Locate the cell with the specified text and output its [x, y] center coordinate. 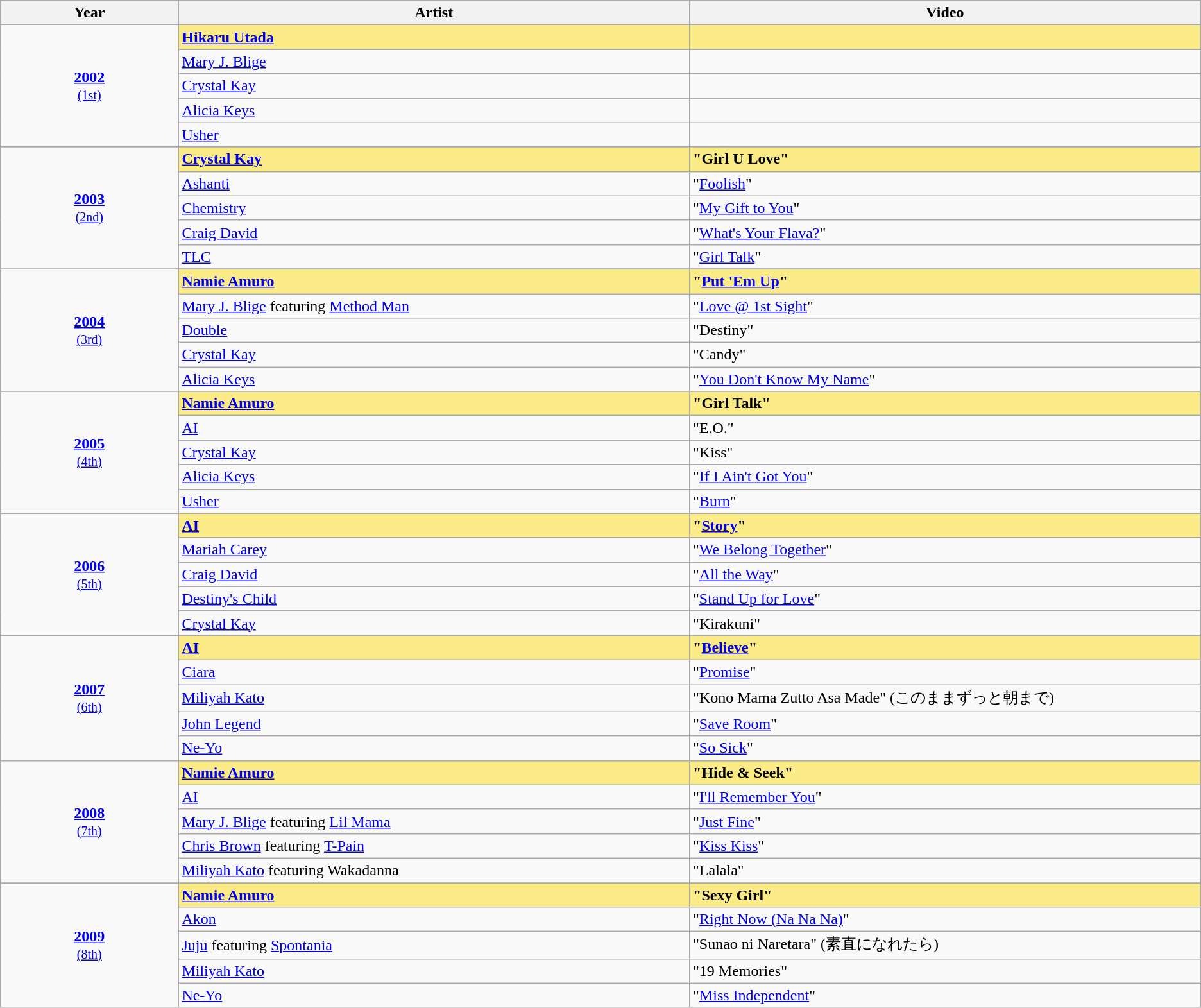
Video [946, 13]
"Stand Up for Love" [946, 599]
"Destiny" [946, 330]
Mary J. Blige featuring Lil Mama [434, 821]
TLC [434, 257]
Mary J. Blige featuring Method Man [434, 306]
"All the Way" [946, 574]
"Kiss Kiss" [946, 846]
2005(4th) [90, 452]
"If I Ain't Got You" [946, 477]
"Burn" [946, 501]
Mariah Carey [434, 550]
"Believe" [946, 647]
"Sunao ni Naretara" (素直になれたら) [946, 946]
"Kono Mama Zutto Asa Made" (このままずっと朝まで) [946, 698]
"Just Fine" [946, 821]
2003(2nd) [90, 208]
2009(8th) [90, 946]
"Candy" [946, 355]
"My Gift to You" [946, 208]
Akon [434, 919]
Destiny's Child [434, 599]
"Story" [946, 525]
"Right Now (Na Na Na)" [946, 919]
"Miss Independent" [946, 995]
2006(5th) [90, 574]
"So Sick" [946, 748]
Year [90, 13]
Double [434, 330]
Mary J. Blige [434, 62]
"You Don't Know My Name" [946, 379]
"E.O." [946, 428]
"What's Your Flava?" [946, 232]
"Hide & Seek" [946, 773]
2002(1st) [90, 86]
"Promise" [946, 672]
Ciara [434, 672]
"I'll Remember You" [946, 797]
"We Belong Together" [946, 550]
2004(3rd) [90, 330]
Juju featuring Spontania [434, 946]
"Girl U Love" [946, 159]
"Kiss" [946, 452]
Hikaru Utada [434, 37]
"Foolish" [946, 184]
Chris Brown featuring T-Pain [434, 846]
2008(7th) [90, 821]
"Lalala" [946, 870]
"Kirakuni" [946, 623]
Miliyah Kato featuring Wakadanna [434, 870]
Ashanti [434, 184]
"Put 'Em Up" [946, 281]
Chemistry [434, 208]
John Legend [434, 724]
"19 Memories" [946, 971]
2007(6th) [90, 698]
"Sexy Girl" [946, 895]
"Save Room" [946, 724]
"Love @ 1st Sight" [946, 306]
Artist [434, 13]
